Output the (X, Y) coordinate of the center of the cell containing the given text.  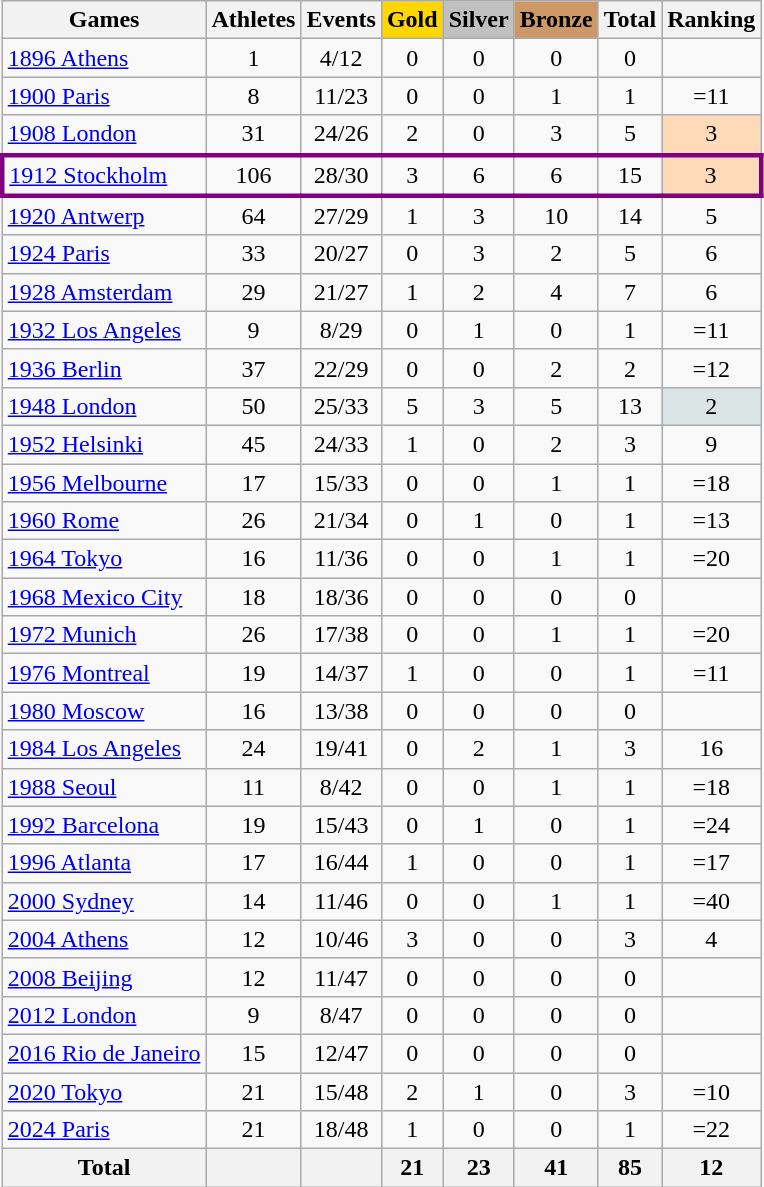
1968 Mexico City (104, 597)
18/48 (341, 1130)
12/47 (341, 1053)
1996 Atlanta (104, 863)
14/37 (341, 673)
13 (630, 406)
8/47 (341, 1015)
1988 Seoul (104, 787)
1912 Stockholm (104, 174)
1900 Paris (104, 96)
27/29 (341, 216)
1932 Los Angeles (104, 330)
1928 Amsterdam (104, 292)
Bronze (556, 20)
19/41 (341, 749)
24/33 (341, 444)
Gold (412, 20)
15/33 (341, 483)
1980 Moscow (104, 711)
=24 (712, 825)
1960 Rome (104, 521)
1948 London (104, 406)
2016 Rio de Janeiro (104, 1053)
18/36 (341, 597)
15/48 (341, 1091)
2020 Tokyo (104, 1091)
8/29 (341, 330)
Ranking (712, 20)
106 (254, 174)
11/23 (341, 96)
8/42 (341, 787)
25/33 (341, 406)
10/46 (341, 939)
1972 Munich (104, 635)
10 (556, 216)
=10 (712, 1091)
21/34 (341, 521)
Athletes (254, 20)
21/27 (341, 292)
16/44 (341, 863)
Silver (478, 20)
64 (254, 216)
=17 (712, 863)
2004 Athens (104, 939)
1992 Barcelona (104, 825)
45 (254, 444)
13/38 (341, 711)
=13 (712, 521)
1920 Antwerp (104, 216)
1908 London (104, 135)
2008 Beijing (104, 977)
1956 Melbourne (104, 483)
41 (556, 1168)
1936 Berlin (104, 368)
24 (254, 749)
1964 Tokyo (104, 559)
7 (630, 292)
17/38 (341, 635)
18 (254, 597)
28/30 (341, 174)
2000 Sydney (104, 901)
8 (254, 96)
37 (254, 368)
31 (254, 135)
11/47 (341, 977)
1952 Helsinki (104, 444)
85 (630, 1168)
1924 Paris (104, 254)
2024 Paris (104, 1130)
1984 Los Angeles (104, 749)
33 (254, 254)
=12 (712, 368)
=22 (712, 1130)
2012 London (104, 1015)
29 (254, 292)
11/46 (341, 901)
11 (254, 787)
Events (341, 20)
24/26 (341, 135)
23 (478, 1168)
1896 Athens (104, 58)
1976 Montreal (104, 673)
20/27 (341, 254)
11/36 (341, 559)
15/43 (341, 825)
=40 (712, 901)
Games (104, 20)
4/12 (341, 58)
50 (254, 406)
22/29 (341, 368)
